Find where the given text appears and provide that cell's center as [X, Y] coordinate. 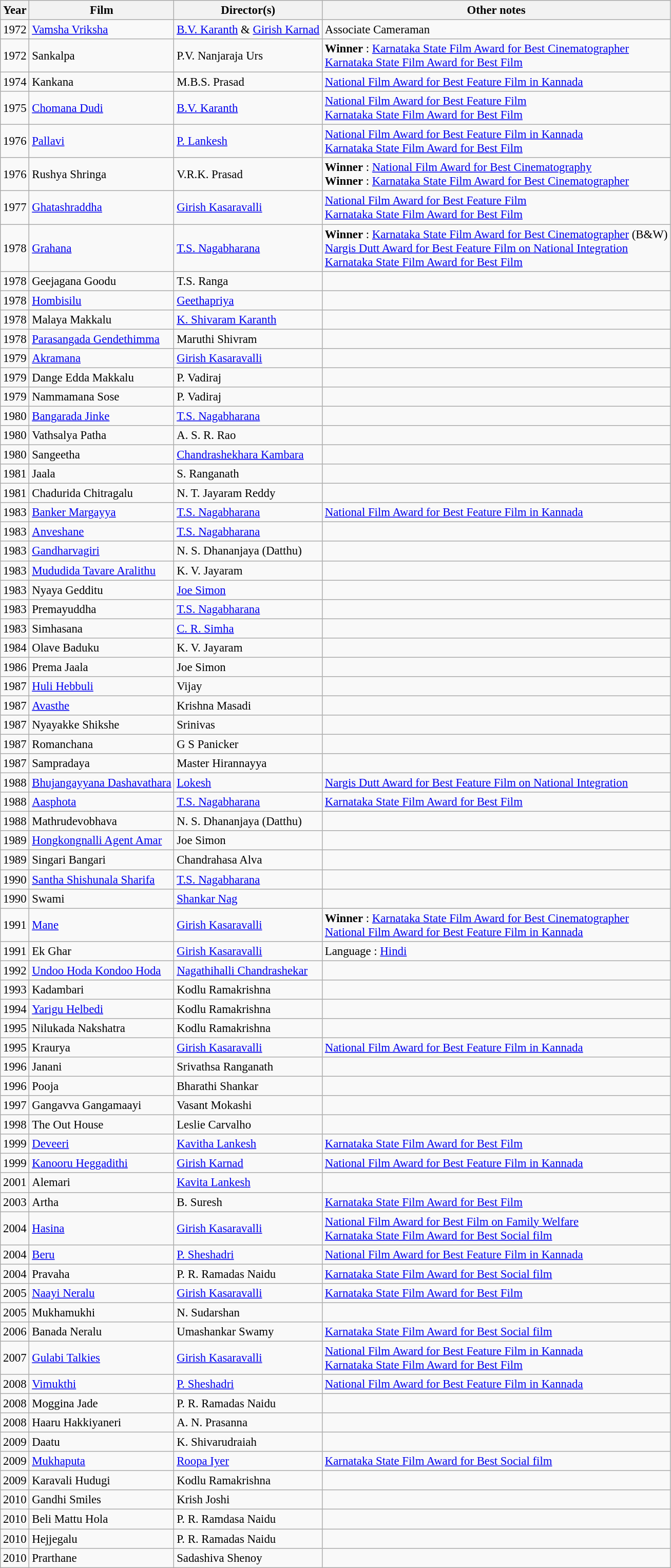
Kadambari [102, 990]
Mukhaputa [102, 1461]
National Film Award for Best Film on Family Welfare Karnataka State Film Award for Best Social film [496, 1228]
1975 [15, 108]
Vamsha Vriksha [102, 30]
2006 [15, 1332]
Mududida Tavare Aralithu [102, 570]
Nargis Dutt Award for Best Feature Film on National Integration [496, 783]
Malaya Makkalu [102, 319]
Sadashiva Shenoy [248, 1558]
1992 [15, 970]
S. Ranganath [248, 474]
Chadurida Chitragalu [102, 493]
Kavitha Lankesh [248, 1144]
1997 [15, 1105]
Naayi Neralu [102, 1293]
Deveeri [102, 1144]
Moggina Jade [102, 1404]
Simhasana [102, 628]
Banada Neralu [102, 1332]
Daatu [102, 1442]
1986 [15, 667]
Alemari [102, 1183]
Mane [102, 925]
Rushya Shringa [102, 175]
Shankar Nag [248, 898]
Romanchana [102, 744]
1998 [15, 1125]
Kankana [102, 82]
Film [102, 10]
Pravaha [102, 1274]
Leslie Carvalho [248, 1125]
2003 [15, 1202]
Yarigu Helbedi [102, 1009]
Hombisilu [102, 300]
Geejagana Goodu [102, 281]
National Film Award for Best Feature Film Karnataka State Film Award for Best Film [496, 108]
Huli Hebbuli [102, 686]
Santha Shishunala Sharifa [102, 879]
Nyaya Gedditu [102, 590]
P. Lankesh [248, 142]
Janani [102, 1067]
Hongkongnalli Agent Amar [102, 840]
National Film Award for Best Feature FilmKarnataka State Film Award for Best Film [496, 207]
Srivathsa Ranganath [248, 1067]
Sampradaya [102, 763]
Director(s) [248, 10]
Umashankar Swamy [248, 1332]
Beru [102, 1254]
Karavali Hudugi [102, 1481]
Mukhamukhi [102, 1312]
Hejjegalu [102, 1539]
1984 [15, 648]
Undoo Hoda Kondoo Hoda [102, 970]
Vathsalya Patha [102, 435]
Roopa Iyer [248, 1461]
Language : Hindi [496, 951]
1994 [15, 1009]
Chandrashekhara Kambara [248, 455]
Swami [102, 898]
Gandharvagiri [102, 551]
2001 [15, 1183]
B. Suresh [248, 1202]
Bangarada Jinke [102, 416]
Winner : Karnataka State Film Award for Best Cinematographer Karnataka State Film Award for Best Film [496, 55]
Pooja [102, 1086]
Girish Karnad [248, 1163]
Pallavi [102, 142]
Kanooru Heggadithi [102, 1163]
Banker Margayya [102, 512]
Bharathi Shankar [248, 1086]
Sankalpa [102, 55]
N. T. Jayaram Reddy [248, 493]
Gulabi Talkies [102, 1357]
Associate Cameraman [496, 30]
B.V. Karanth [248, 108]
Artha [102, 1202]
Srinivas [248, 725]
C. R. Simha [248, 628]
Vasant Mokashi [248, 1105]
G S Panicker [248, 744]
T.S. Ranga [248, 281]
Olave Baduku [102, 648]
Aasphota [102, 802]
Ek Ghar [102, 951]
A. N. Prasanna [248, 1423]
1974 [15, 82]
Hasina [102, 1228]
Akramana [102, 358]
Geethapriya [248, 300]
1977 [15, 207]
2007 [15, 1357]
V.R.K. Prasad [248, 175]
Other notes [496, 10]
Nammamana Sose [102, 397]
Avasthe [102, 705]
Vijay [248, 686]
Grahana [102, 248]
1993 [15, 990]
Lokesh [248, 783]
Singari Bangari [102, 860]
Gandhi Smiles [102, 1500]
Sangeetha [102, 455]
Year [15, 10]
Bhujangayyana Dashavathara [102, 783]
P. R. Ramdasa Naidu [248, 1519]
Premayuddha [102, 609]
Gangavva Gangamaayi [102, 1105]
Ghatashraddha [102, 207]
Nyayakke Shikshe [102, 725]
Vimukthi [102, 1384]
Krishna Masadi [248, 705]
Krish Joshi [248, 1500]
The Out House [102, 1125]
K. Shivaram Karanth [248, 319]
A. S. R. Rao [248, 435]
Kavita Lankesh [248, 1183]
Chandrahasa Alva [248, 860]
P.V. Nanjaraja Urs [248, 55]
Anveshane [102, 532]
Haaru Hakkiyaneri [102, 1423]
Prema Jaala [102, 667]
Kraurya [102, 1047]
B.V. Karanth & Girish Karnad [248, 30]
Winner : Karnataka State Film Award for Best Cinematographer National Film Award for Best Feature Film in Kannada [496, 925]
Nilukada Nakshatra [102, 1028]
Parasangada Gendethimma [102, 339]
Jaala [102, 474]
Nagathihalli Chandrashekar [248, 970]
Prarthane [102, 1558]
K. Shivarudraiah [248, 1442]
N. Sudarshan [248, 1312]
Maruthi Shivram [248, 339]
Beli Mattu Hola [102, 1519]
Mathrudevobhava [102, 821]
Chomana Dudi [102, 108]
Winner : National Film Award for Best Cinematography Winner : Karnataka State Film Award for Best Cinematographer [496, 175]
Dange Edda Makkalu [102, 377]
Master Hirannayya [248, 763]
M.B.S. Prasad [248, 82]
